Capture the cell that displays the provided text and extract its (x, y) central coordinate. 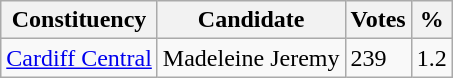
Votes (378, 20)
Cardiff Central (80, 58)
% (432, 20)
Madeleine Jeremy (251, 58)
Constituency (80, 20)
Candidate (251, 20)
1.2 (432, 58)
239 (378, 58)
